From the cell containing the given text, extract its center point as (x, y) coordinate. 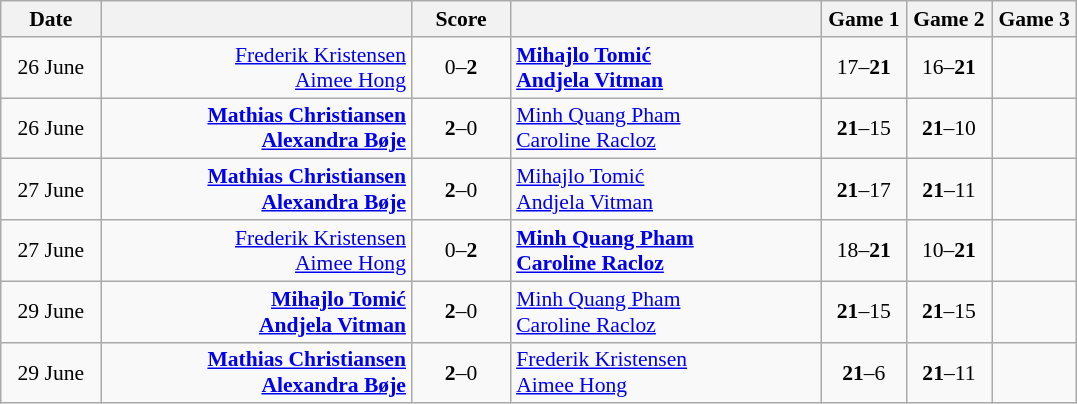
21–17 (864, 190)
Game 3 (1034, 19)
Score (461, 19)
21–6 (864, 372)
16–21 (948, 68)
Game 1 (864, 19)
21–10 (948, 128)
17–21 (864, 68)
Game 2 (948, 19)
18–21 (864, 250)
Date (51, 19)
10–21 (948, 250)
